Find where the given text appears and provide that cell's center as (x, y) coordinate. 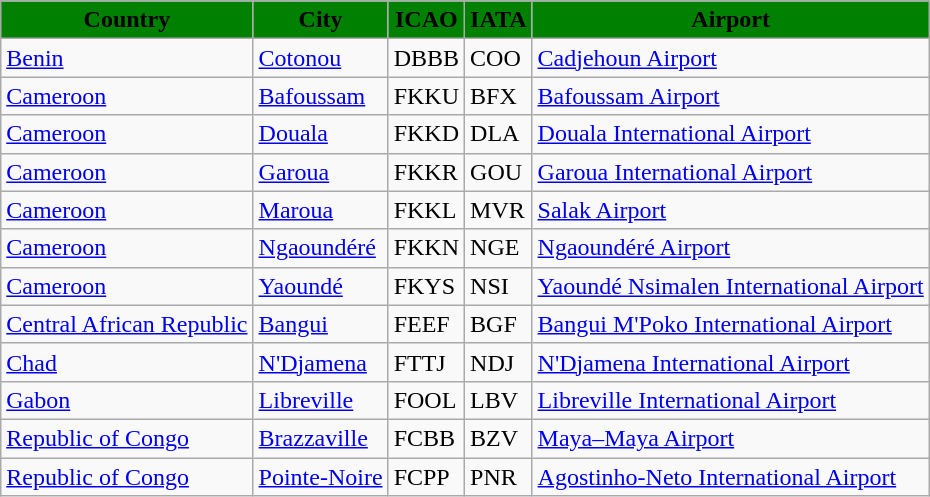
DLA (499, 134)
BFX (499, 96)
Ngaoundéré Airport (730, 248)
ICAO (426, 20)
Yaoundé Nsimalen International Airport (730, 286)
FKYS (426, 286)
Ngaoundéré (320, 248)
Central African Republic (127, 324)
Agostinho-Neto International Airport (730, 477)
Libreville (320, 400)
Cadjehoun Airport (730, 58)
PNR (499, 477)
BGF (499, 324)
Country (127, 20)
MVR (499, 210)
COO (499, 58)
NSI (499, 286)
N'Djamena International Airport (730, 362)
FKKL (426, 210)
Gabon (127, 400)
DBBB (426, 58)
Bangui (320, 324)
City (320, 20)
Pointe-Noire (320, 477)
Bangui M'Poko International Airport (730, 324)
GOU (499, 172)
Brazzaville (320, 438)
FCBB (426, 438)
Douala (320, 134)
Bafoussam Airport (730, 96)
Garoua International Airport (730, 172)
Airport (730, 20)
FKKN (426, 248)
Garoua (320, 172)
Benin (127, 58)
FKKR (426, 172)
FCPP (426, 477)
Douala International Airport (730, 134)
Bafoussam (320, 96)
Cotonou (320, 58)
Maroua (320, 210)
FOOL (426, 400)
BZV (499, 438)
IATA (499, 20)
LBV (499, 400)
FTTJ (426, 362)
Salak Airport (730, 210)
FEEF (426, 324)
Maya–Maya Airport (730, 438)
NGE (499, 248)
Libreville International Airport (730, 400)
FKKU (426, 96)
FKKD (426, 134)
Yaoundé (320, 286)
N'Djamena (320, 362)
Chad (127, 362)
NDJ (499, 362)
